Return [x, y] of the center of cell containing provided text 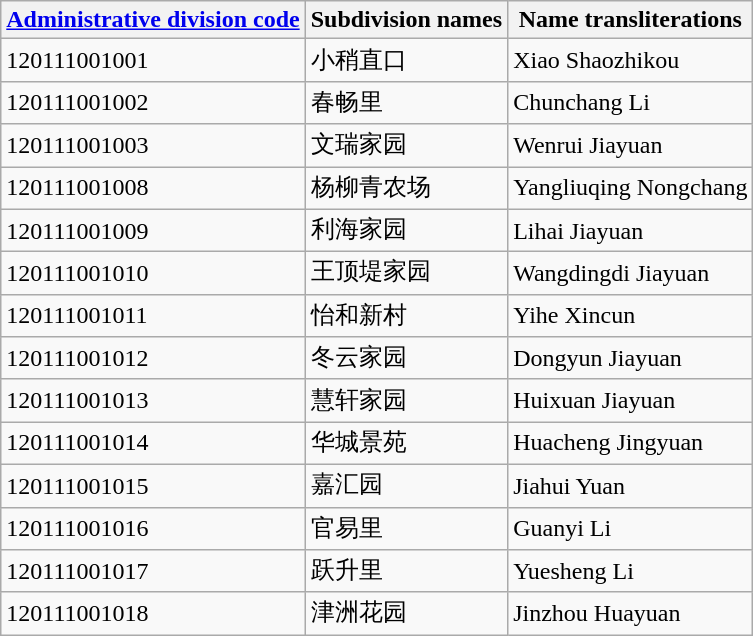
120111001003 [153, 146]
Xiao Shaozhikou [630, 60]
120111001013 [153, 400]
Jiahui Yuan [630, 486]
Lihai Jiayuan [630, 230]
慧轩家园 [406, 400]
Yangliuqing Nongchang [630, 188]
Chunchang Li [630, 102]
Jinzhou Huayuan [630, 614]
120111001002 [153, 102]
120111001009 [153, 230]
Huixuan Jiayuan [630, 400]
120111001017 [153, 572]
120111001008 [153, 188]
怡和新村 [406, 316]
杨柳青农场 [406, 188]
120111001015 [153, 486]
Administrative division code [153, 20]
Wangdingdi Jiayuan [630, 274]
春畅里 [406, 102]
Dongyun Jiayuan [630, 358]
120111001011 [153, 316]
120111001018 [153, 614]
Guanyi Li [630, 528]
Wenrui Jiayuan [630, 146]
嘉汇园 [406, 486]
小稍直口 [406, 60]
王顶堤家园 [406, 274]
120111001010 [153, 274]
Yihe Xincun [630, 316]
120111001016 [153, 528]
120111001014 [153, 444]
Subdivision names [406, 20]
利海家园 [406, 230]
120111001012 [153, 358]
冬云家园 [406, 358]
Huacheng Jingyuan [630, 444]
跃升里 [406, 572]
文瑞家园 [406, 146]
Name transliterations [630, 20]
华城景苑 [406, 444]
120111001001 [153, 60]
津洲花园 [406, 614]
Yuesheng Li [630, 572]
官易里 [406, 528]
